Capture the cell that displays the provided text and extract its (x, y) central coordinate. 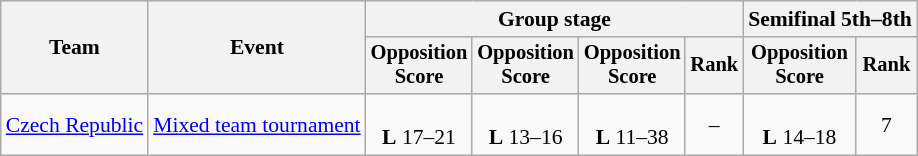
Team (74, 48)
L 11–38 (632, 124)
L 17–21 (420, 124)
Group stage (554, 19)
Event (257, 48)
Czech Republic (74, 124)
Mixed team tournament (257, 124)
7 (886, 124)
– (714, 124)
Semifinal 5th–8th (830, 19)
L 14–18 (800, 124)
L 13–16 (526, 124)
